Return the (x, y) coordinate for the center point of the cell that contains the specified text.  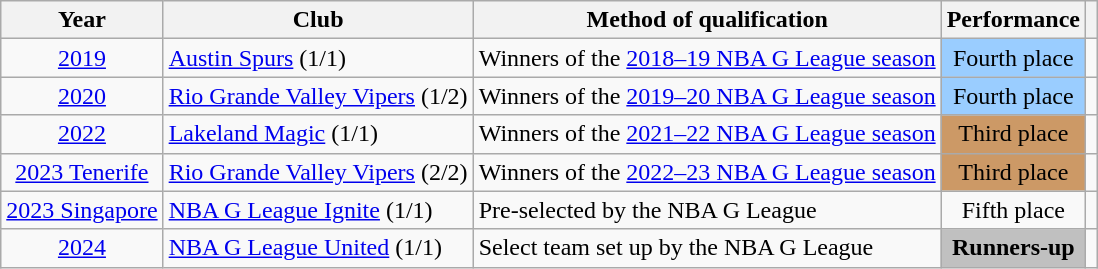
2019 (82, 58)
Method of qualification (707, 20)
Rio Grande Valley Vipers (1/2) (318, 96)
Winners of the 2018–19 NBA G League season (707, 58)
2020 (82, 96)
Winners of the 2019–20 NBA G League season (707, 96)
2023 Tenerife (82, 172)
Fifth place (1013, 210)
NBA G League United (1/1) (318, 248)
2023 Singapore (82, 210)
Runners-up (1013, 248)
Club (318, 20)
Winners of the 2022–23 NBA G League season (707, 172)
Austin Spurs (1/1) (318, 58)
Year (82, 20)
Rio Grande Valley Vipers (2/2) (318, 172)
2022 (82, 134)
2024 (82, 248)
Pre-selected by the NBA G League (707, 210)
Select team set up by the NBA G League (707, 248)
NBA G League Ignite (1/1) (318, 210)
Performance (1013, 20)
Winners of the 2021–22 NBA G League season (707, 134)
Lakeland Magic (1/1) (318, 134)
